Output the [x, y] coordinate of the center of the cell containing the given text.  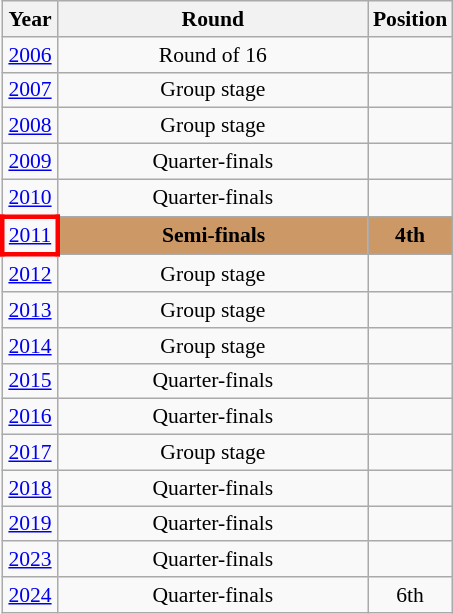
2010 [30, 198]
2019 [30, 524]
2007 [30, 90]
2023 [30, 560]
2012 [30, 274]
6th [410, 595]
2013 [30, 310]
2017 [30, 453]
2016 [30, 417]
2006 [30, 55]
2011 [30, 236]
2018 [30, 488]
2015 [30, 381]
2024 [30, 595]
4th [410, 236]
Position [410, 19]
2014 [30, 346]
Round [213, 19]
Year [30, 19]
2009 [30, 162]
Semi-finals [213, 236]
2008 [30, 126]
Round of 16 [213, 55]
